Find where the given text appears and provide that cell's center as (X, Y) coordinate. 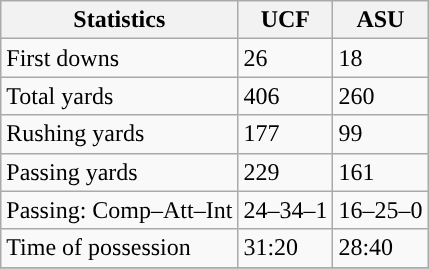
177 (286, 134)
UCF (286, 20)
Passing: Comp–Att–Int (120, 210)
406 (286, 96)
28:40 (380, 248)
Time of possession (120, 248)
229 (286, 172)
18 (380, 58)
31:20 (286, 248)
99 (380, 134)
First downs (120, 58)
Total yards (120, 96)
26 (286, 58)
Passing yards (120, 172)
161 (380, 172)
Rushing yards (120, 134)
260 (380, 96)
24–34–1 (286, 210)
Statistics (120, 20)
16–25–0 (380, 210)
ASU (380, 20)
